Extract the [X, Y] coordinate from the center of the cell holding the provided text.  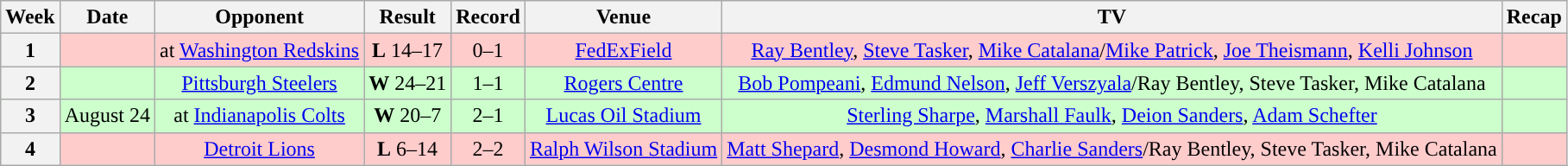
4 [30, 149]
W 20–7 [407, 116]
Recap [1534, 17]
W 24–21 [407, 83]
Record [488, 17]
TV [1112, 17]
2–1 [488, 116]
FedExField [623, 50]
August 24 [107, 116]
Detroit Lions [260, 149]
Lucas Oil Stadium [623, 116]
Week [30, 17]
Ray Bentley, Steve Tasker, Mike Catalana/Mike Patrick, Joe Theismann, Kelli Johnson [1112, 50]
0–1 [488, 50]
1 [30, 50]
Pittsburgh Steelers [260, 83]
L 14–17 [407, 50]
2–2 [488, 149]
Rogers Centre [623, 83]
at Washington Redskins [260, 50]
at Indianapolis Colts [260, 116]
Sterling Sharpe, Marshall Faulk, Deion Sanders, Adam Schefter [1112, 116]
2 [30, 83]
Venue [623, 17]
Date [107, 17]
1–1 [488, 83]
Matt Shepard, Desmond Howard, Charlie Sanders/Ray Bentley, Steve Tasker, Mike Catalana [1112, 149]
Bob Pompeani, Edmund Nelson, Jeff Verszyala/Ray Bentley, Steve Tasker, Mike Catalana [1112, 83]
Ralph Wilson Stadium [623, 149]
Result [407, 17]
3 [30, 116]
L 6–14 [407, 149]
Opponent [260, 17]
